Find where the given text appears and provide that cell's center as (x, y) coordinate. 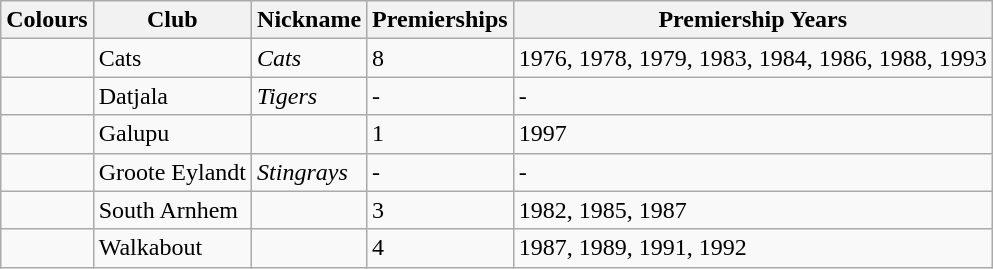
8 (440, 58)
1976, 1978, 1979, 1983, 1984, 1986, 1988, 1993 (752, 58)
1 (440, 134)
3 (440, 210)
Premiership Years (752, 20)
4 (440, 248)
Walkabout (172, 248)
Premierships (440, 20)
Galupu (172, 134)
1982, 1985, 1987 (752, 210)
Stingrays (310, 172)
South Arnhem (172, 210)
Club (172, 20)
Datjala (172, 96)
1997 (752, 134)
1987, 1989, 1991, 1992 (752, 248)
Nickname (310, 20)
Colours (47, 20)
Tigers (310, 96)
Groote Eylandt (172, 172)
